Detect which cell encompasses the target text, then output its [X, Y] center coordinate. 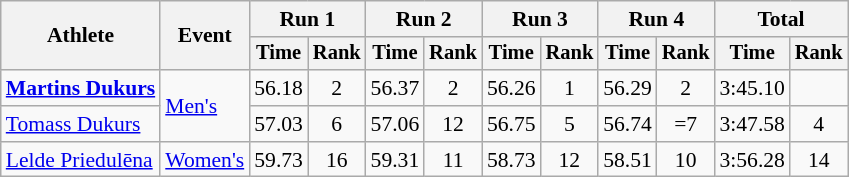
4 [819, 124]
57.06 [396, 124]
57.03 [278, 124]
Run 3 [540, 19]
Run 2 [424, 19]
3:47.58 [752, 124]
Total [780, 19]
56.29 [628, 88]
56.26 [512, 88]
12 [453, 124]
56.18 [278, 88]
56.37 [396, 88]
6 [337, 124]
Run 4 [656, 19]
5 [570, 124]
=7 [686, 124]
56.74 [628, 124]
Martins Dukurs [80, 88]
Men's [204, 106]
3:45.10 [752, 88]
Tomass Dukurs [80, 124]
Run 1 [307, 19]
Athlete [80, 36]
Event [204, 36]
1 [570, 88]
56.75 [512, 124]
